Provide the [x, y] coordinate of the cell's center where the given text is located.  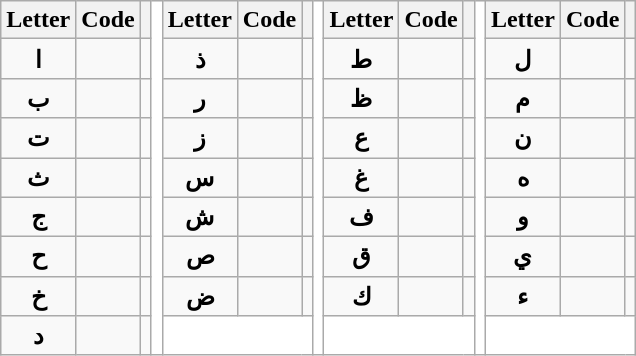
و [522, 217]
د [38, 336]
ﺀ [522, 296]
ح [38, 257]
ا [38, 59]
ط [362, 59]
ف [362, 217]
ق [362, 257]
ث [38, 178]
ت [38, 138]
خ [38, 296]
ص [200, 257]
ك [362, 296]
ظ [362, 98]
ل [522, 59]
غ [362, 178]
ر [200, 98]
ع [362, 138]
م [522, 98]
ش [200, 217]
ب [38, 98]
ج [38, 217]
ز [200, 138]
ي [522, 257]
ه [522, 178]
ن [522, 138]
ض [200, 296]
ذ [200, 59]
س [200, 178]
